Capture the cell that displays the provided text and extract its [X, Y] central coordinate. 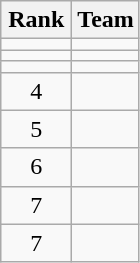
5 [36, 129]
6 [36, 167]
Rank [36, 20]
4 [36, 91]
Team [106, 20]
